Return the (X, Y) coordinate for the center point of the cell that contains the specified text.  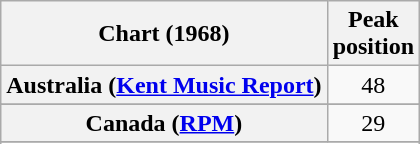
Australia (Kent Music Report) (164, 85)
Peakposition (373, 34)
48 (373, 85)
29 (373, 123)
Chart (1968) (164, 34)
Canada (RPM) (164, 123)
